Output the (X, Y) coordinate of the center of the cell containing the given text.  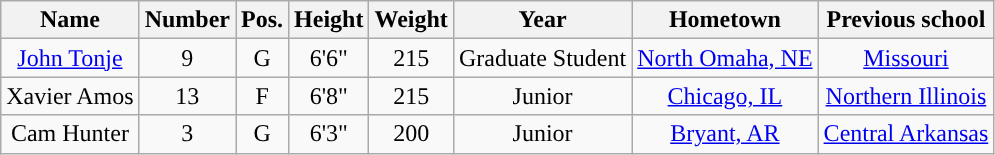
200 (411, 134)
3 (187, 134)
Weight (411, 20)
F (262, 96)
Year (542, 20)
Bryant, AR (725, 134)
Northern Illinois (906, 96)
6'8" (329, 96)
9 (187, 58)
Hometown (725, 20)
Central Arkansas (906, 134)
Pos. (262, 20)
Missouri (906, 58)
6'6" (329, 58)
Cam Hunter (70, 134)
Name (70, 20)
North Omaha, NE (725, 58)
Graduate Student (542, 58)
Xavier Amos (70, 96)
John Tonje (70, 58)
6'3" (329, 134)
Height (329, 20)
13 (187, 96)
Number (187, 20)
Previous school (906, 20)
Chicago, IL (725, 96)
